From the cell containing the given text, extract its center point as (x, y) coordinate. 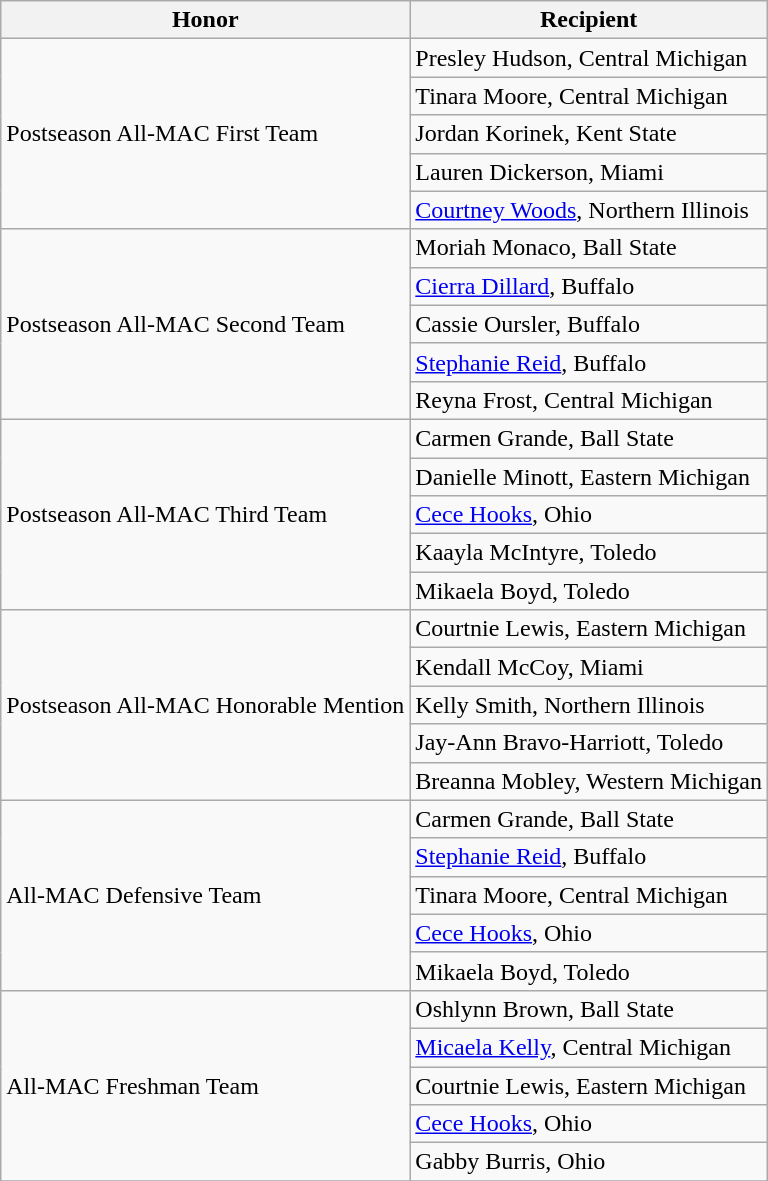
Moriah Monaco, Ball State (589, 248)
Breanna Mobley, Western Michigan (589, 781)
Reyna Frost, Central Michigan (589, 400)
Postseason All-MAC Third Team (206, 514)
Honor (206, 20)
Kendall McCoy, Miami (589, 667)
Cassie Oursler, Buffalo (589, 324)
All-MAC Defensive Team (206, 895)
Postseason All-MAC Honorable Mention (206, 705)
Postseason All-MAC Second Team (206, 324)
Lauren Dickerson, Miami (589, 172)
Postseason All-MAC First Team (206, 134)
Courtney Woods, Northern Illinois (589, 210)
Kaayla McIntyre, Toledo (589, 553)
Recipient (589, 20)
Presley Hudson, Central Michigan (589, 58)
Jordan Korinek, Kent State (589, 134)
Oshlynn Brown, Ball State (589, 1009)
Kelly Smith, Northern Illinois (589, 705)
Gabby Burris, Ohio (589, 1162)
Jay-Ann Bravo-Harriott, Toledo (589, 743)
Danielle Minott, Eastern Michigan (589, 477)
Micaela Kelly, Central Michigan (589, 1047)
Cierra Dillard, Buffalo (589, 286)
All-MAC Freshman Team (206, 1085)
